Return [x, y] of the center of cell containing provided text 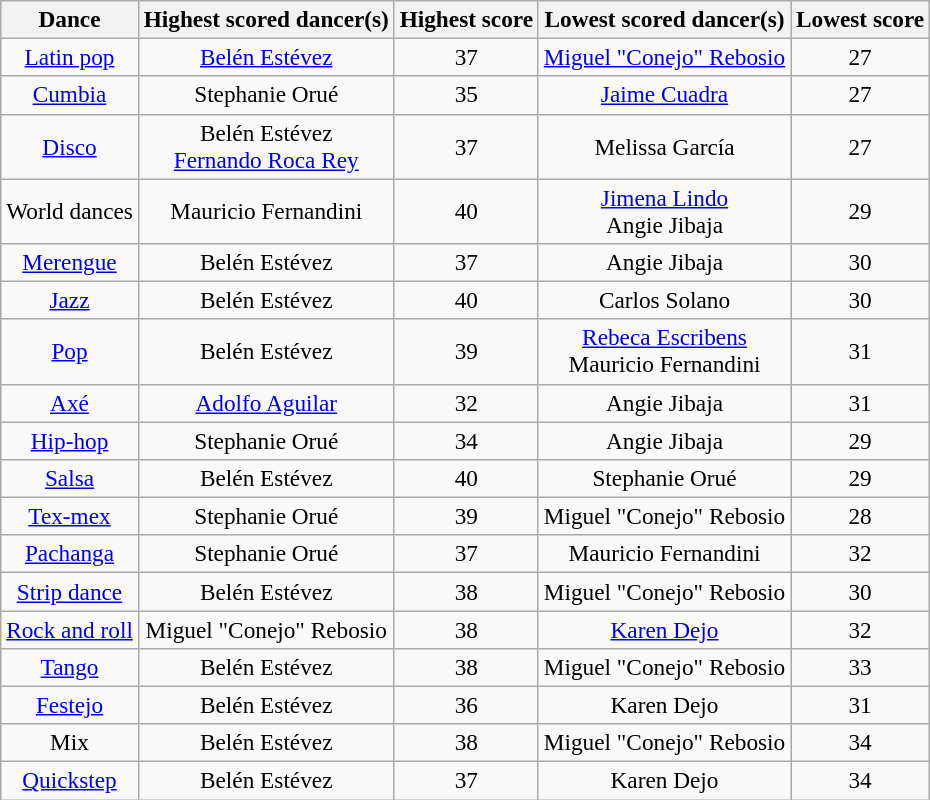
Cumbia [70, 95]
Strip dance [70, 591]
Festejo [70, 705]
36 [466, 705]
Axé [70, 403]
Quickstep [70, 780]
Highest scored dancer(s) [266, 19]
Pachanga [70, 554]
Carlos Solano [664, 300]
World dances [70, 210]
Jimena LindoAngie Jibaja [664, 210]
Adolfo Aguilar [266, 403]
Tango [70, 667]
Merengue [70, 262]
Hip-hop [70, 440]
Rebeca EscribensMauricio Fernandini [664, 352]
Lowest score [860, 19]
35 [466, 95]
Tex-mex [70, 516]
Disco [70, 146]
28 [860, 516]
Pop [70, 352]
Dance [70, 19]
Lowest scored dancer(s) [664, 19]
33 [860, 667]
Latin pop [70, 57]
Mix [70, 743]
Belén EstévezFernando Roca Rey [266, 146]
Jazz [70, 300]
Salsa [70, 478]
Melissa García [664, 146]
Rock and roll [70, 629]
Highest score [466, 19]
Jaime Cuadra [664, 95]
